Output the [x, y] coordinate of the center of the cell containing the given text.  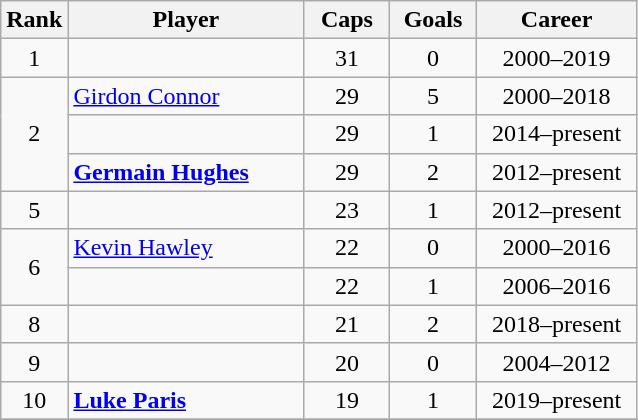
2006–2016 [556, 286]
10 [34, 400]
Girdon Connor [186, 96]
2014–present [556, 134]
2000–2019 [556, 58]
Rank [34, 20]
21 [347, 324]
Germain Hughes [186, 172]
2000–2018 [556, 96]
Player [186, 20]
31 [347, 58]
Kevin Hawley [186, 248]
2018–present [556, 324]
Career [556, 20]
23 [347, 210]
20 [347, 362]
Goals [433, 20]
2004–2012 [556, 362]
Luke Paris [186, 400]
2000–2016 [556, 248]
19 [347, 400]
Caps [347, 20]
9 [34, 362]
8 [34, 324]
2019–present [556, 400]
6 [34, 267]
